From the cell containing the given text, extract its center point as (x, y) coordinate. 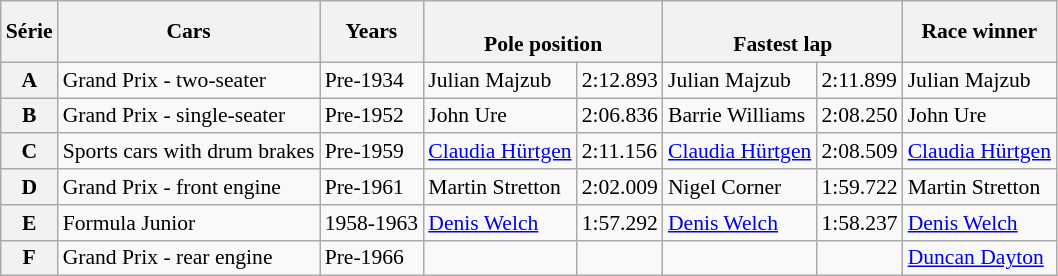
Race winner (980, 32)
E (30, 223)
1:59.722 (859, 187)
Pre-1966 (372, 258)
Years (372, 32)
Formula Junior (189, 223)
Fastest lap (783, 32)
1958-1963 (372, 223)
Grand Prix - two-seater (189, 80)
2:02.009 (620, 187)
Barrie Williams (740, 116)
Duncan Dayton (980, 258)
1:57.292 (620, 223)
B (30, 116)
Cars (189, 32)
Nigel Corner (740, 187)
2:08.250 (859, 116)
Sports cars with drum brakes (189, 152)
C (30, 152)
Pre-1959 (372, 152)
Pre-1952 (372, 116)
Série (30, 32)
Pole position (543, 32)
1:58.237 (859, 223)
2:12.893 (620, 80)
Grand Prix - rear engine (189, 258)
F (30, 258)
Pre-1961 (372, 187)
Grand Prix - single-seater (189, 116)
Grand Prix - front engine (189, 187)
2:08.509 (859, 152)
D (30, 187)
2:11.899 (859, 80)
Pre-1934 (372, 80)
2:11.156 (620, 152)
2:06.836 (620, 116)
A (30, 80)
